Locate the cell with the specified text and output its [x, y] center coordinate. 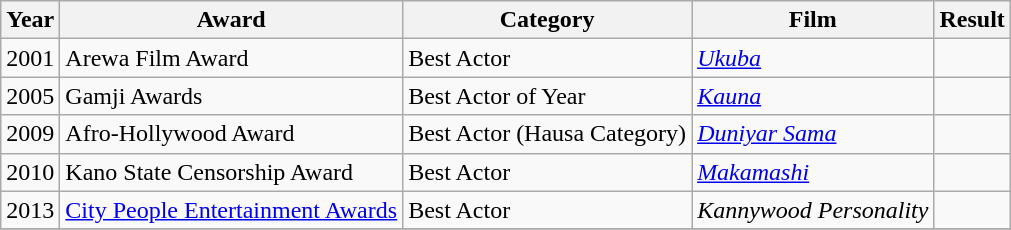
Result [972, 20]
Year [30, 20]
Best Actor of Year [548, 96]
2005 [30, 96]
Film [813, 20]
Arewa Film Award [232, 58]
Best Actor (Hausa Category) [548, 134]
2001 [30, 58]
Kauna [813, 96]
2009 [30, 134]
City People Entertainment Awards [232, 210]
2010 [30, 172]
Gamji Awards [232, 96]
Makamashi [813, 172]
Duniyar Sama [813, 134]
Kano State Censorship Award [232, 172]
Kannywood Personality [813, 210]
Award [232, 20]
Afro-Hollywood Award [232, 134]
2013 [30, 210]
Category [548, 20]
Ukuba [813, 58]
